Detect which cell encompasses the target text, then output its (x, y) center coordinate. 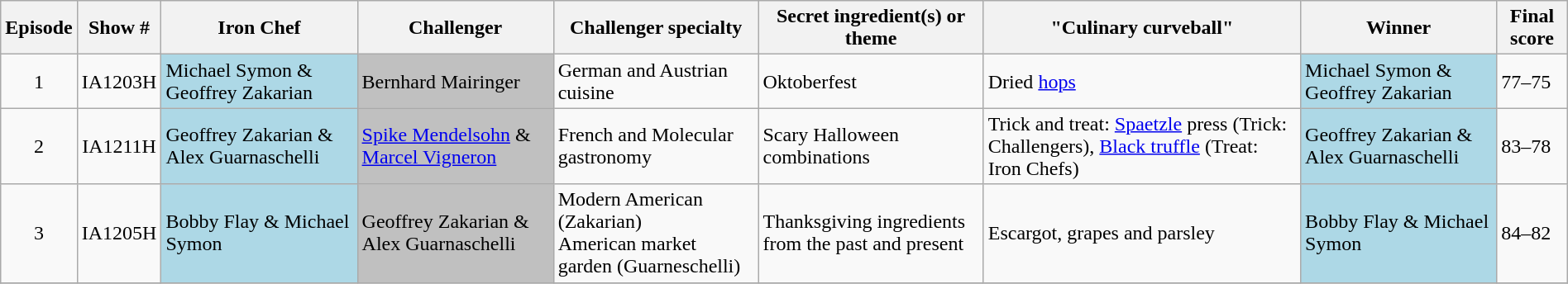
Dried hops (1141, 81)
IA1205H (119, 233)
Final score (1532, 28)
Episode (39, 28)
Scary Halloween combinations (871, 146)
1 (39, 81)
Challenger (455, 28)
"Culinary curveball" (1141, 28)
Modern American (Zakarian)American market garden (Guarneschelli) (656, 233)
Iron Chef (260, 28)
83–78 (1532, 146)
Show # (119, 28)
Thanksgiving ingredients from the past and present (871, 233)
IA1203H (119, 81)
77–75 (1532, 81)
3 (39, 233)
84–82 (1532, 233)
Challenger specialty (656, 28)
Escargot, grapes and parsley (1141, 233)
French and Molecular gastronomy (656, 146)
2 (39, 146)
Bernhard Mairinger (455, 81)
German and Austrian cuisine (656, 81)
Winner (1399, 28)
Oktoberfest (871, 81)
Trick and treat: Spaetzle press (Trick: Challengers), Black truffle (Treat: Iron Chefs) (1141, 146)
IA1211H (119, 146)
Spike Mendelsohn & Marcel Vigneron (455, 146)
Secret ingredient(s) or theme (871, 28)
